For the text-containing cell, return its midpoint in [X, Y] coordinate format. 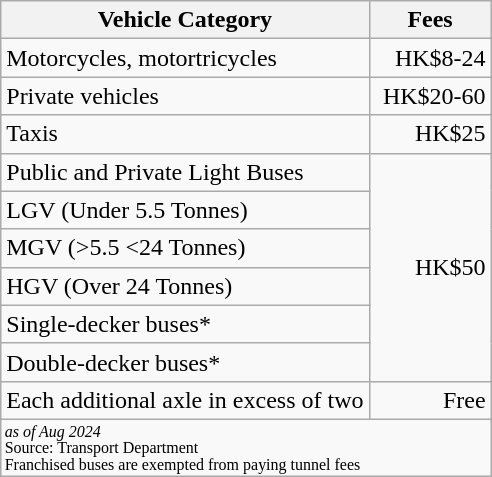
LGV (Under 5.5 Tonnes) [185, 210]
MGV (>5.5 <24 Tonnes) [185, 248]
Taxis [185, 134]
Public and Private Light Buses [185, 172]
HK$25 [430, 134]
Private vehicles [185, 96]
Free [430, 400]
HK$8-24 [430, 58]
HK$20-60 [430, 96]
HK$50 [430, 267]
Motorcycles, motortricycles [185, 58]
Fees [430, 20]
as of Aug 2024Source: Transport DepartmentFranchised buses are exempted from paying tunnel fees [246, 448]
HGV (Over 24 Tonnes) [185, 286]
Each additional axle in excess of two [185, 400]
Double-decker buses* [185, 362]
Single-decker buses* [185, 324]
Vehicle Category [185, 20]
